From the cell containing the given text, extract its center point as (x, y) coordinate. 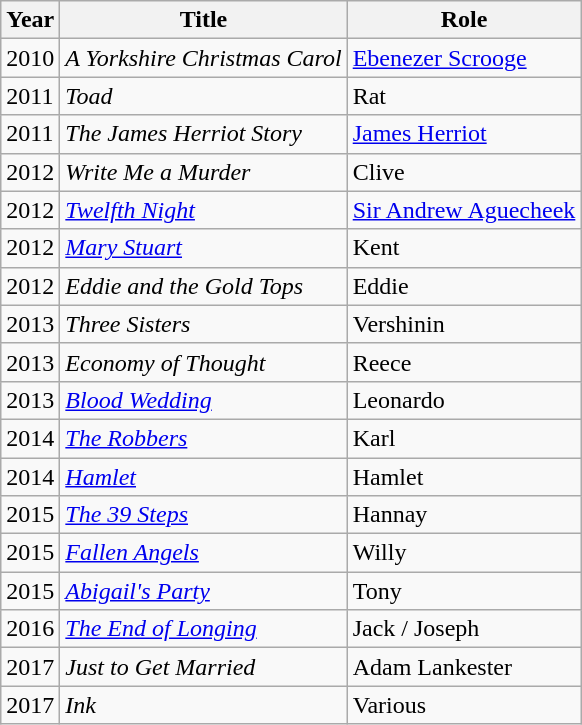
A Yorkshire Christmas Carol (204, 58)
2016 (30, 629)
Title (204, 20)
Mary Stuart (204, 248)
The End of Longing (204, 629)
Hannay (464, 515)
Eddie and the Gold Tops (204, 286)
Ink (204, 705)
Eddie (464, 286)
Clive (464, 172)
Reece (464, 362)
Sir Andrew Aguecheek (464, 210)
Toad (204, 96)
Karl (464, 438)
Leonardo (464, 400)
Adam Lankester (464, 667)
Twelfth Night (204, 210)
Three Sisters (204, 324)
The James Herriot Story (204, 134)
The 39 Steps (204, 515)
Tony (464, 591)
Blood Wedding (204, 400)
2010 (30, 58)
Willy (464, 553)
The Robbers (204, 438)
Fallen Angels (204, 553)
Abigail's Party (204, 591)
Jack / Joseph (464, 629)
Ebenezer Scrooge (464, 58)
Vershinin (464, 324)
Rat (464, 96)
Just to Get Married (204, 667)
Role (464, 20)
Kent (464, 248)
Write Me a Murder (204, 172)
Year (30, 20)
James Herriot (464, 134)
Various (464, 705)
Economy of Thought (204, 362)
